Extract the [x, y] coordinate from the center of the cell holding the provided text.  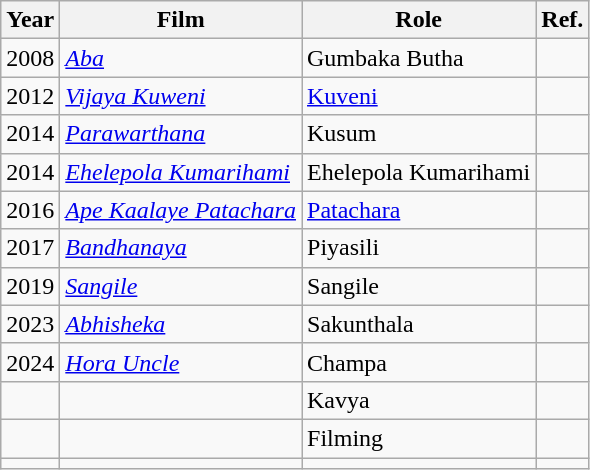
Kuveni [419, 96]
Ref. [562, 20]
Parawarthana [181, 134]
Bandhanaya [181, 248]
2019 [30, 286]
2023 [30, 324]
Aba [181, 58]
2012 [30, 96]
2016 [30, 210]
Year [30, 20]
Gumbaka Butha [419, 58]
Kavya [419, 400]
2024 [30, 362]
Sakunthala [419, 324]
Abhisheka [181, 324]
Vijaya Kuweni [181, 96]
2017 [30, 248]
Hora Uncle [181, 362]
Kusum [419, 134]
Filming [419, 438]
2008 [30, 58]
Champa [419, 362]
Role [419, 20]
Patachara [419, 210]
Piyasili [419, 248]
Film [181, 20]
Ape Kaalaye Patachara [181, 210]
